Pinpoint the cell where the given text exists, returning its (x, y) midpoint coordinate. 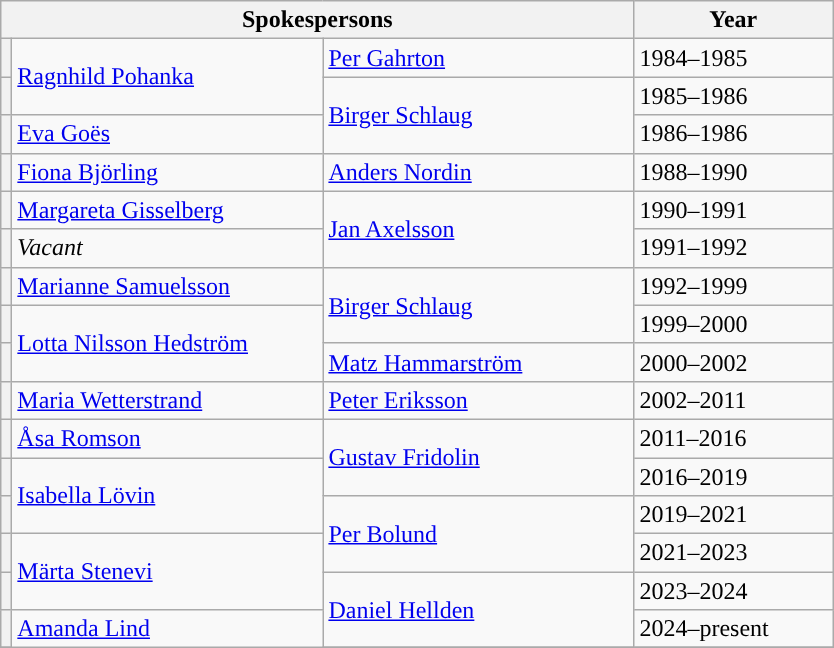
1988–1990 (734, 172)
Märta Stenevi (168, 572)
1990–1991 (734, 210)
2021–2023 (734, 553)
1986–1986 (734, 134)
Lotta Nilsson Hedström (168, 343)
Marianne Samuelsson (168, 286)
1985–1986 (734, 96)
Vacant (168, 248)
Jan Axelsson (478, 229)
1984–1985 (734, 58)
Maria Wetterstrand (168, 400)
Matz Hammarström (478, 362)
Eva Goës (168, 134)
Per Bolund (478, 534)
Daniel Hellden (478, 610)
Åsa Romson (168, 438)
2019–2021 (734, 515)
1992–1999 (734, 286)
1991–1992 (734, 248)
Peter Eriksson (478, 400)
2016–2019 (734, 477)
2023–2024 (734, 591)
Ragnhild Pohanka (168, 77)
2011–2016 (734, 438)
Spokespersons (318, 20)
Year (734, 20)
1999–2000 (734, 324)
Gustav Fridolin (478, 457)
2002–2011 (734, 400)
Isabella Lövin (168, 496)
Fiona Björling (168, 172)
2024–present (734, 629)
Margareta Gisselberg (168, 210)
2000–2002 (734, 362)
Amanda Lind (168, 629)
Per Gahrton (478, 58)
Anders Nordin (478, 172)
